Identify which cell holds the provided text, then report its [x, y] central coordinate. 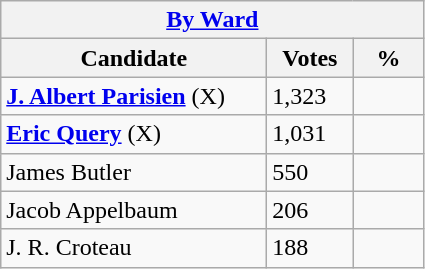
James Butler [134, 172]
188 [310, 248]
Candidate [134, 58]
1,323 [310, 96]
% [388, 58]
By Ward [212, 20]
206 [310, 210]
Jacob Appelbaum [134, 210]
550 [310, 172]
J. R. Croteau [134, 248]
Eric Query (X) [134, 134]
1,031 [310, 134]
Votes [310, 58]
J. Albert Parisien (X) [134, 96]
